Find where the given text appears and provide that cell's center as (X, Y) coordinate. 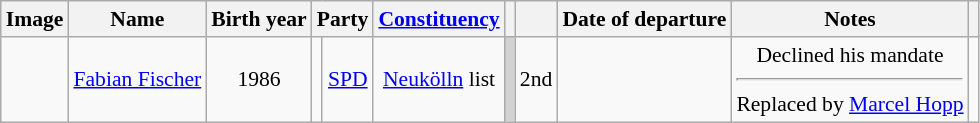
Birth year (258, 19)
Fabian Fischer (137, 80)
SPD (348, 80)
Neukölln list (438, 80)
2nd (536, 80)
Image (35, 19)
Party (343, 19)
Notes (850, 19)
Declined his mandateReplaced by Marcel Hopp (850, 80)
Date of departure (644, 19)
1986 (258, 80)
Constituency (438, 19)
Name (137, 19)
